Detect which cell encompasses the target text, then output its (x, y) center coordinate. 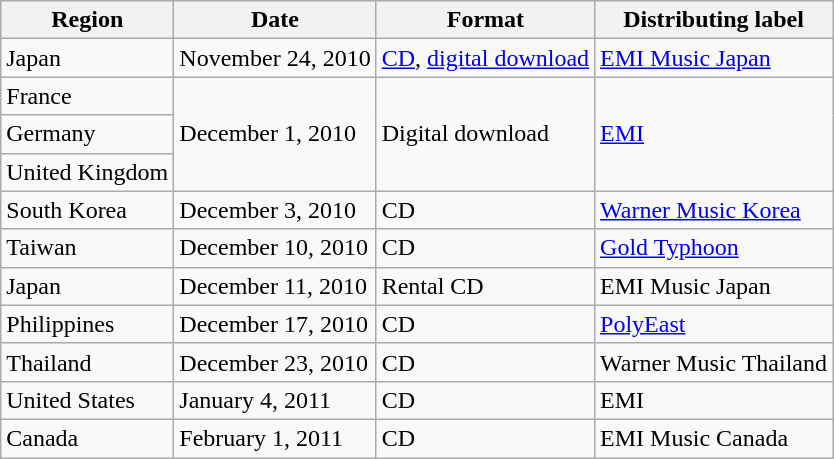
February 1, 2011 (275, 438)
France (88, 96)
Taiwan (88, 248)
Thailand (88, 362)
PolyEast (714, 324)
Philippines (88, 324)
Germany (88, 134)
December 23, 2010 (275, 362)
November 24, 2010 (275, 58)
December 1, 2010 (275, 134)
Canada (88, 438)
Rental CD (485, 286)
United States (88, 400)
Gold Typhoon (714, 248)
EMI Music Canada (714, 438)
Warner Music Thailand (714, 362)
December 3, 2010 (275, 210)
January 4, 2011 (275, 400)
Region (88, 20)
Distributing label (714, 20)
Format (485, 20)
South Korea (88, 210)
Warner Music Korea (714, 210)
CD, digital download (485, 58)
United Kingdom (88, 172)
December 17, 2010 (275, 324)
December 11, 2010 (275, 286)
December 10, 2010 (275, 248)
Digital download (485, 134)
Date (275, 20)
